Return the [X, Y] coordinate for the center point of the cell that contains the specified text.  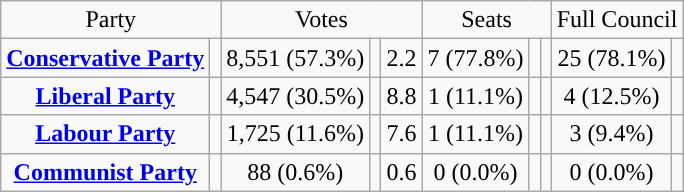
Party [111, 20]
88 (0.6%) [296, 172]
Seats [486, 20]
4,547 (30.5%) [296, 96]
Conservative Party [106, 58]
3 (9.4%) [612, 134]
25 (78.1%) [612, 58]
Labour Party [106, 134]
8.8 [402, 96]
Votes [322, 20]
2.2 [402, 58]
1,725 (11.6%) [296, 134]
Communist Party [106, 172]
0.6 [402, 172]
7.6 [402, 134]
Liberal Party [106, 96]
4 (12.5%) [612, 96]
8,551 (57.3%) [296, 58]
7 (77.8%) [476, 58]
Full Council [617, 20]
